Provide the (X, Y) coordinate of the cell's center where the given text is located.  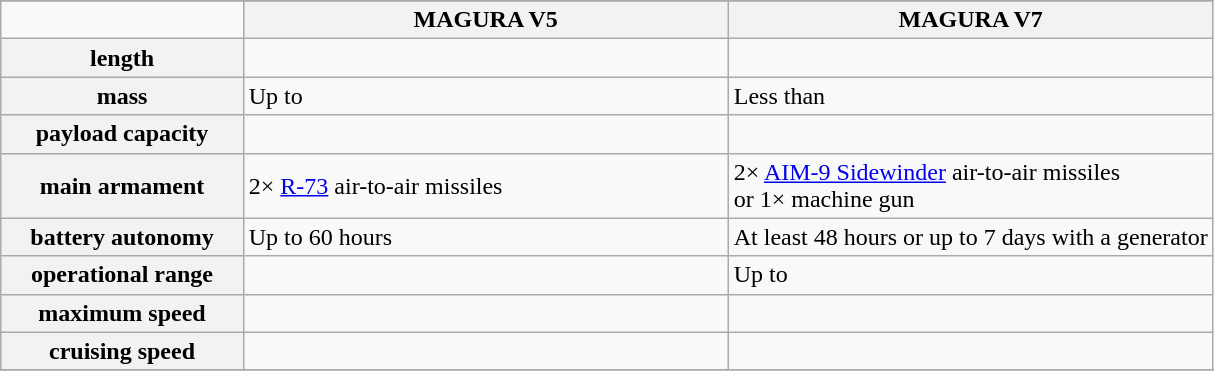
2× AIM-9 Sidewinder air-to-air missiles or 1× machine gun (970, 186)
operational range (122, 275)
payload capacity (122, 134)
Less than (970, 96)
maximum speed (122, 313)
length (122, 58)
cruising speed (122, 351)
mass (122, 96)
At least 48 hours or up to 7 days with a generator (970, 237)
2× R-73 air-to-air missiles (486, 186)
MAGURA V5 (486, 20)
MAGURA V7 (970, 20)
main armament (122, 186)
Up to 60 hours (486, 237)
battery autonomy (122, 237)
